Capture the cell that displays the provided text and extract its (x, y) central coordinate. 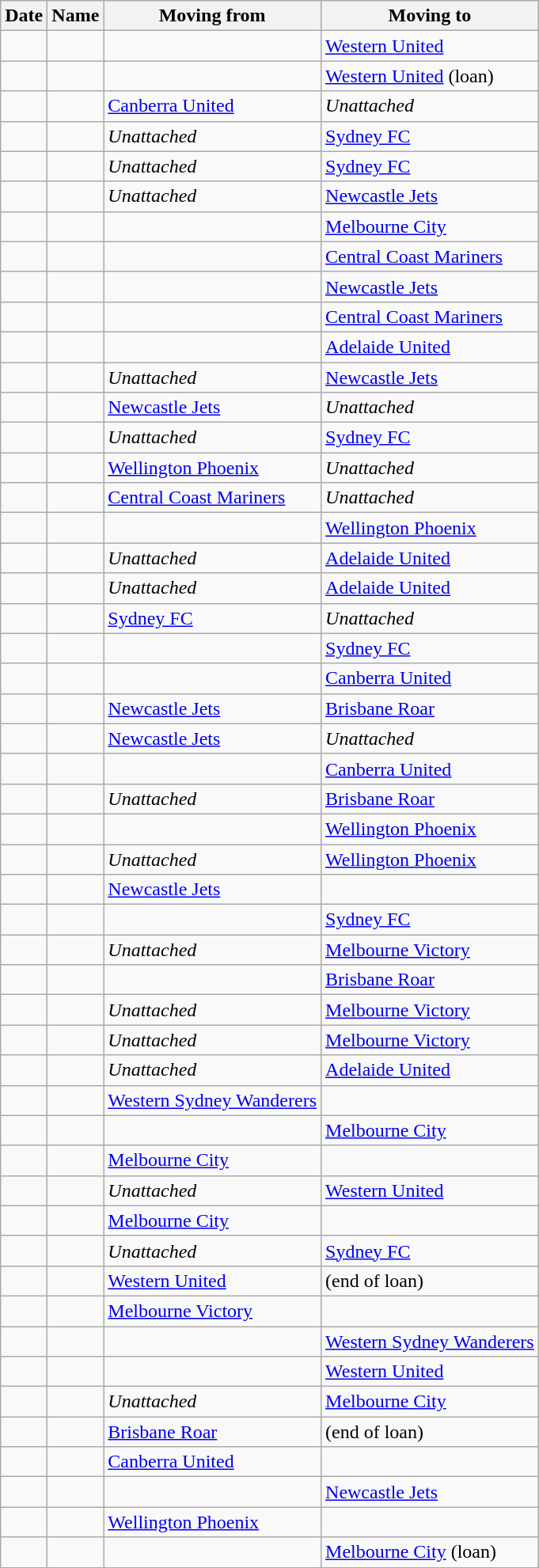
Western United (loan) (431, 76)
Name (76, 16)
Melbourne City (loan) (431, 1552)
Moving to (431, 16)
Date (24, 16)
Moving from (212, 16)
